Provide the (x, y) coordinate of the cell's center where the given text is located.  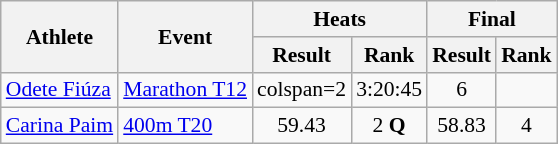
3:20:45 (389, 90)
Carina Paim (60, 126)
Marathon T12 (185, 90)
2 Q (389, 126)
Event (185, 36)
colspan=2 (302, 90)
58.83 (462, 126)
400m T20 (185, 126)
Heats (340, 19)
Athlete (60, 36)
Final (492, 19)
59.43 (302, 126)
Odete Fiúza (60, 90)
6 (462, 90)
4 (526, 126)
